Capture the cell that displays the provided text and extract its (x, y) central coordinate. 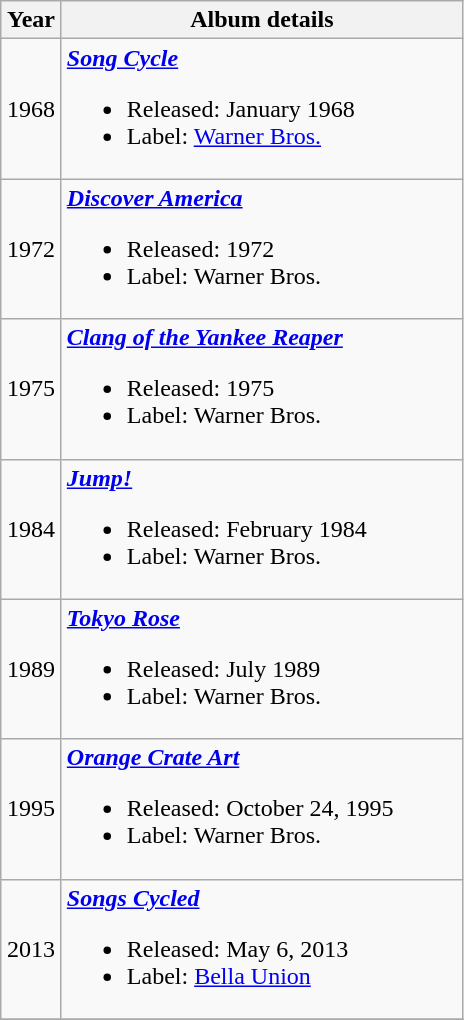
Year (32, 20)
Clang of the Yankee ReaperReleased: 1975Label: Warner Bros. (262, 389)
1995 (32, 809)
1984 (32, 529)
1975 (32, 389)
Tokyo RoseReleased: July 1989Label: Warner Bros. (262, 669)
1972 (32, 249)
Album details (262, 20)
Songs CycledReleased: May 6, 2013Label: Bella Union (262, 949)
Orange Crate ArtReleased: October 24, 1995Label: Warner Bros. (262, 809)
2013 (32, 949)
1968 (32, 109)
Discover AmericaReleased: 1972Label: Warner Bros. (262, 249)
1989 (32, 669)
Jump!Released: February 1984Label: Warner Bros. (262, 529)
Song CycleReleased: January 1968Label: Warner Bros. (262, 109)
